Detect which cell encompasses the target text, then output its [X, Y] center coordinate. 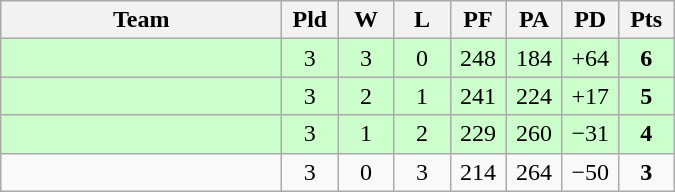
W [366, 20]
+17 [590, 96]
214 [478, 172]
224 [534, 96]
229 [478, 134]
Pts [646, 20]
Team [142, 20]
L [422, 20]
Pld [310, 20]
5 [646, 96]
264 [534, 172]
−31 [590, 134]
−50 [590, 172]
+64 [590, 58]
PA [534, 20]
6 [646, 58]
184 [534, 58]
PD [590, 20]
4 [646, 134]
248 [478, 58]
260 [534, 134]
PF [478, 20]
241 [478, 96]
